Search for the cell housing the specified text and yield its (X, Y) center coordinate. 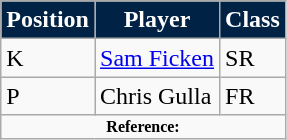
K (48, 58)
Player (156, 20)
Sam Ficken (156, 58)
SR (253, 58)
FR (253, 96)
Reference: (144, 127)
Position (48, 20)
P (48, 96)
Chris Gulla (156, 96)
Class (253, 20)
